Scan for the cell matching the given text and deliver its (x, y) coordinate at center. 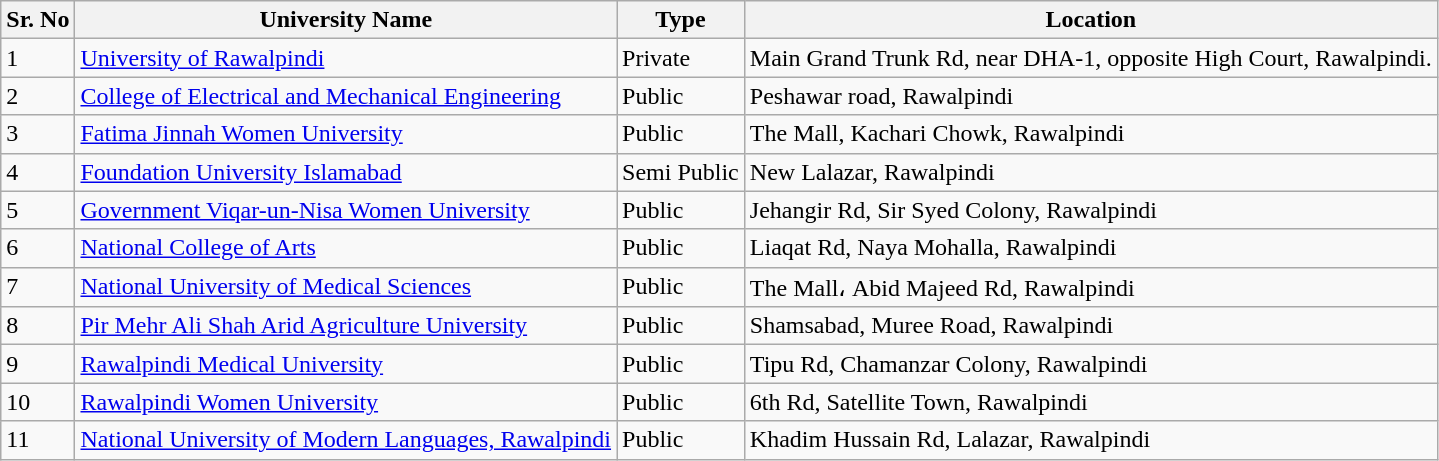
7 (38, 287)
University Name (346, 20)
National University of Modern Languages, Rawalpindi (346, 440)
Jehangir Rd, Sir Syed Colony, Rawalpindi (1090, 210)
Peshawar road, Rawalpindi (1090, 96)
3 (38, 134)
The Mall، Abid Majeed Rd, Rawalpindi (1090, 287)
5 (38, 210)
Liaqat Rd, Naya Mohalla, Rawalpindi (1090, 248)
Pir Mehr Ali Shah Arid Agriculture University (346, 326)
4 (38, 172)
9 (38, 364)
8 (38, 326)
Semi Public (681, 172)
10 (38, 402)
New Lalazar, Rawalpindi (1090, 172)
Type (681, 20)
Government Viqar-un-Nisa Women University (346, 210)
6 (38, 248)
6th Rd, Satellite Town, Rawalpindi (1090, 402)
National University of Medical Sciences (346, 287)
1 (38, 58)
2 (38, 96)
Rawalpindi Women University (346, 402)
College of Electrical and Mechanical Engineering (346, 96)
Main Grand Trunk Rd, near DHA-1, opposite High Court, Rawalpindi. (1090, 58)
The Mall, Kachari Chowk, Rawalpindi (1090, 134)
National College of Arts (346, 248)
Khadim Hussain Rd, Lalazar, Rawalpindi (1090, 440)
11 (38, 440)
Rawalpindi Medical University (346, 364)
Fatima Jinnah Women University (346, 134)
University of Rawalpindi (346, 58)
Tipu Rd, Chamanzar Colony, Rawalpindi (1090, 364)
Sr. No (38, 20)
Foundation University Islamabad (346, 172)
Private (681, 58)
Location (1090, 20)
Shamsabad, Muree Road, Rawalpindi (1090, 326)
